Extract the (x, y) coordinate from the center of the cell holding the provided text.  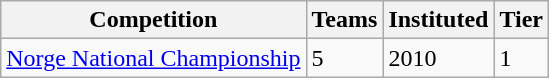
5 (344, 58)
Instituted (438, 20)
2010 (438, 58)
Teams (344, 20)
Competition (154, 20)
Norge National Championship (154, 58)
Tier (522, 20)
1 (522, 58)
